For the text-containing cell, return its midpoint in [X, Y] coordinate format. 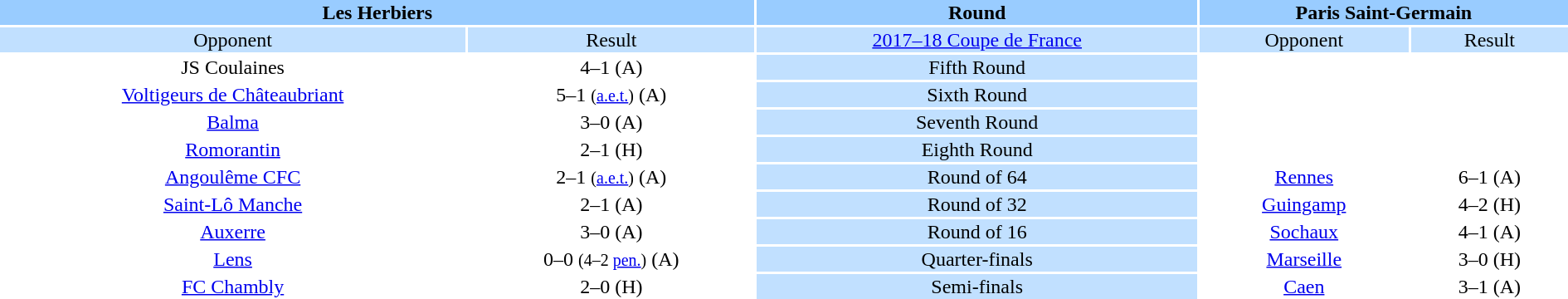
Balma [232, 122]
Caen [1304, 287]
Romorantin [232, 149]
Les Herbiers [377, 12]
Saint-Lô Manche [232, 204]
4–2 (H) [1490, 204]
Quarter-finals [977, 259]
3–0 (H) [1490, 259]
0–0 (4–2 pen.) (A) [611, 259]
Guingamp [1304, 204]
Lens [232, 259]
Seventh Round [977, 122]
Round of 64 [977, 177]
5–1 (a.e.t.) (A) [611, 95]
2–1 (a.e.t.) (A) [611, 177]
2–0 (H) [611, 287]
Sochaux [1304, 232]
Round [977, 12]
Paris Saint-Germain [1384, 12]
Round of 32 [977, 204]
2–1 (A) [611, 204]
Semi-finals [977, 287]
Angoulême CFC [232, 177]
Auxerre [232, 232]
Sixth Round [977, 95]
2017–18 Coupe de France [977, 40]
FC Chambly [232, 287]
2–1 (H) [611, 149]
3–1 (A) [1490, 287]
Round of 16 [977, 232]
6–1 (A) [1490, 177]
Voltigeurs de Châteaubriant [232, 95]
Marseille [1304, 259]
JS Coulaines [232, 67]
Rennes [1304, 177]
Fifth Round [977, 67]
Eighth Round [977, 149]
